Pinpoint the cell where the given text exists, returning its (X, Y) midpoint coordinate. 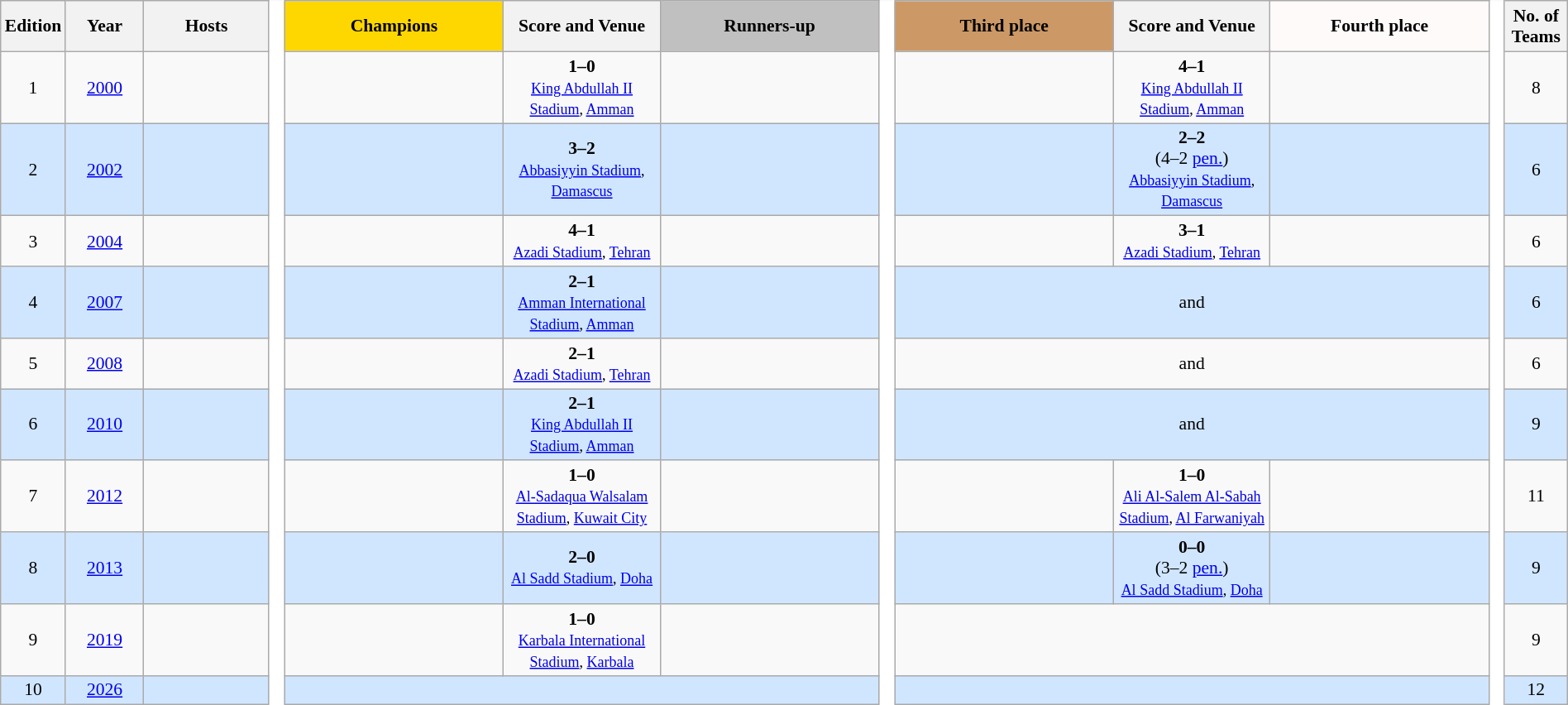
Hosts (207, 26)
3–1Azadi Stadium, Tehran (1193, 242)
2007 (104, 303)
2010 (104, 425)
2–1Amman International Stadium, Amman (582, 303)
2–1Azadi Stadium, Tehran (582, 364)
12 (1536, 690)
1–0Ali Al-Salem Al-Sabah Stadium, Al Farwaniyah (1193, 496)
No. of Teams (1536, 26)
2012 (104, 496)
1–0Karbala International Stadium, Karbala (582, 640)
2 (33, 170)
2026 (104, 690)
5 (33, 364)
1–0Al-Sadaqua Walsalam Stadium, Kuwait City (582, 496)
Champions (394, 26)
11 (1536, 496)
2–1King Abdullah II Stadium, Amman (582, 425)
2013 (104, 568)
Third place (1004, 26)
Fourth place (1379, 26)
2004 (104, 242)
2019 (104, 640)
2000 (104, 88)
1 (33, 88)
2002 (104, 170)
1–0King Abdullah II Stadium, Amman (582, 88)
Edition (33, 26)
3 (33, 242)
2–2 (4–2 pen.)Abbasiyyin Stadium, Damascus (1193, 170)
4 (33, 303)
0–0 (3–2 pen.)Al Sadd Stadium, Doha (1193, 568)
10 (33, 690)
2–0Al Sadd Stadium, Doha (582, 568)
2008 (104, 364)
7 (33, 496)
4–1King Abdullah II Stadium, Amman (1193, 88)
4–1Azadi Stadium, Tehran (582, 242)
Runners-up (769, 26)
Year (104, 26)
3–2 Abbasiyyin Stadium, Damascus (582, 170)
